From the cell containing the given text, extract its center point as (x, y) coordinate. 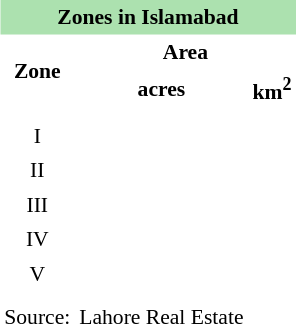
IV (38, 239)
II (38, 170)
acres (162, 89)
I (38, 135)
Zone (38, 72)
Zones in Islamabad (148, 17)
Area (186, 51)
V (38, 273)
km2 (272, 89)
III (38, 204)
